Capture the cell that displays the provided text and extract its [X, Y] central coordinate. 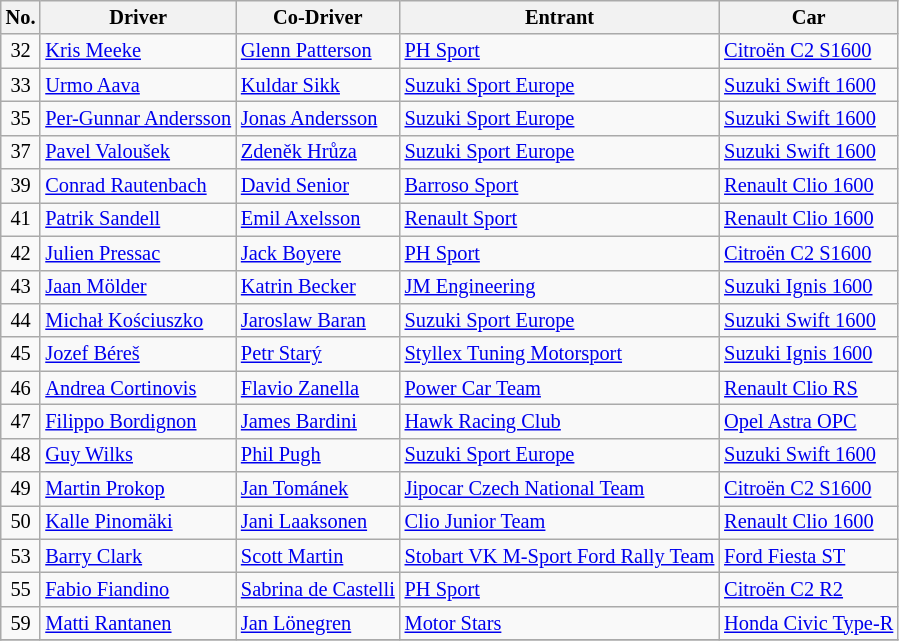
Jaan Mölder [138, 287]
Jani Laaksonen [318, 522]
Renault Sport [560, 219]
Flavio Zanella [318, 388]
Kuldar Sikk [318, 85]
Barroso Sport [560, 186]
Jan Lönegren [318, 623]
Jaroslaw Baran [318, 320]
Filippo Bordignon [138, 421]
Motor Stars [560, 623]
Co-Driver [318, 17]
42 [21, 253]
Jipocar Czech National Team [560, 489]
Barry Clark [138, 556]
Renault Clio RS [808, 388]
49 [21, 489]
53 [21, 556]
Phil Pugh [318, 455]
Jack Boyere [318, 253]
50 [21, 522]
Julien Pressac [138, 253]
James Bardini [318, 421]
JM Engineering [560, 287]
Opel Astra OPC [808, 421]
Matti Rantanen [138, 623]
Sabrina de Castelli [318, 589]
46 [21, 388]
Urmo Aava [138, 85]
David Senior [318, 186]
Patrik Sandell [138, 219]
43 [21, 287]
Emil Axelsson [318, 219]
Driver [138, 17]
39 [21, 186]
Jonas Andersson [318, 118]
48 [21, 455]
Kris Meeke [138, 51]
55 [21, 589]
Petr Starý [318, 354]
Katrin Becker [318, 287]
Guy Wilks [138, 455]
33 [21, 85]
32 [21, 51]
Car [808, 17]
Citroën C2 R2 [808, 589]
59 [21, 623]
Jozef Béreš [138, 354]
44 [21, 320]
Scott Martin [318, 556]
Styllex Tuning Motorsport [560, 354]
Power Car Team [560, 388]
No. [21, 17]
35 [21, 118]
Hawk Racing Club [560, 421]
Clio Junior Team [560, 522]
Zdeněk Hrůza [318, 152]
45 [21, 354]
Jan Tománek [318, 489]
Andrea Cortinovis [138, 388]
Fabio Fiandino [138, 589]
Honda Civic Type-R [808, 623]
Glenn Patterson [318, 51]
Pavel Valoušek [138, 152]
Martin Prokop [138, 489]
Stobart VK M-Sport Ford Rally Team [560, 556]
Ford Fiesta ST [808, 556]
Conrad Rautenbach [138, 186]
37 [21, 152]
Kalle Pinomäki [138, 522]
Michał Kościuszko [138, 320]
47 [21, 421]
Entrant [560, 17]
41 [21, 219]
Per-Gunnar Andersson [138, 118]
